Extract the (X, Y) coordinate from the center of the cell holding the provided text.  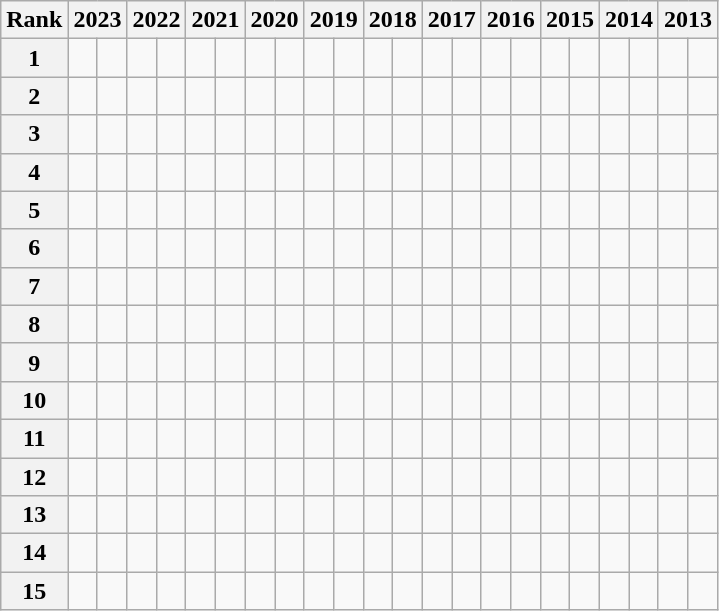
2015 (570, 20)
1 (34, 58)
2 (34, 96)
8 (34, 324)
2014 (628, 20)
2017 (452, 20)
2022 (156, 20)
9 (34, 362)
11 (34, 438)
14 (34, 553)
3 (34, 134)
6 (34, 248)
5 (34, 210)
15 (34, 591)
12 (34, 477)
2013 (688, 20)
2016 (510, 20)
7 (34, 286)
2020 (274, 20)
Rank (34, 20)
2018 (392, 20)
13 (34, 515)
10 (34, 400)
2019 (334, 20)
2023 (98, 20)
4 (34, 172)
2021 (216, 20)
